Pinpoint the cell where the given text exists, returning its [x, y] midpoint coordinate. 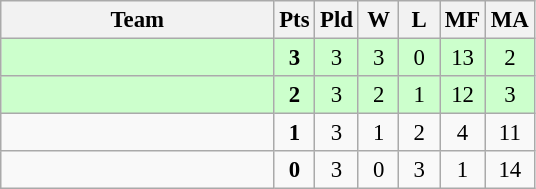
Pld [337, 20]
Team [138, 20]
L [420, 20]
W [378, 20]
14 [510, 170]
11 [510, 133]
MA [510, 20]
MF [463, 20]
4 [463, 133]
Pts [294, 20]
12 [463, 95]
13 [463, 58]
